Return [x, y] of the center of cell containing provided text 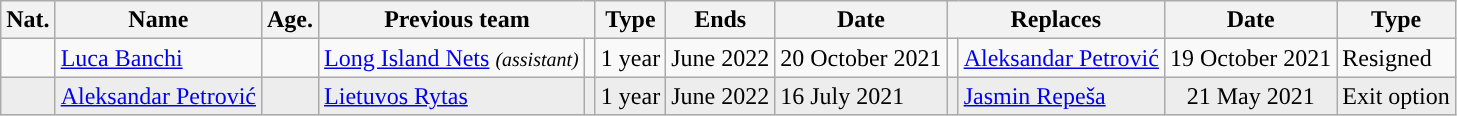
16 July 2021 [861, 96]
Name [158, 20]
Lietuvos Rytas [452, 96]
Exit option [1396, 96]
21 May 2021 [1250, 96]
Replaces [1056, 20]
Resigned [1396, 58]
Previous team [458, 20]
Luca Banchi [158, 58]
Ends [720, 20]
20 October 2021 [861, 58]
Nat. [28, 20]
Long Island Nets (assistant) [452, 58]
Jasmin Repeša [1061, 96]
19 October 2021 [1250, 58]
Age. [290, 20]
